Provide the [x, y] coordinate of the cell's center where the given text is located.  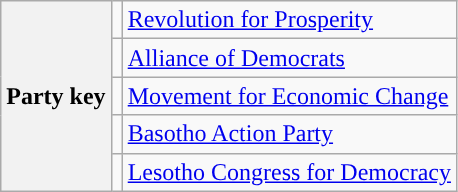
Alliance of Democrats [289, 58]
Lesotho Congress for Democracy [289, 172]
Party key [56, 96]
Revolution for Prosperity [289, 20]
Basotho Action Party [289, 134]
Movement for Economic Change [289, 96]
